Output the (X, Y) coordinate of the center of the cell containing the given text.  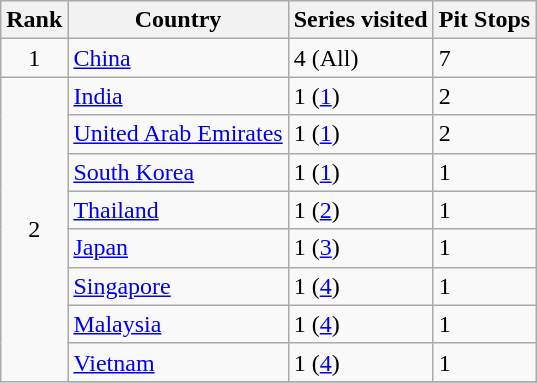
South Korea (178, 172)
Singapore (178, 286)
Thailand (178, 210)
Malaysia (178, 324)
India (178, 96)
Japan (178, 248)
Pit Stops (484, 20)
Country (178, 20)
Rank (34, 20)
1 (2) (360, 210)
China (178, 58)
Series visited (360, 20)
7 (484, 58)
4 (All) (360, 58)
Vietnam (178, 362)
United Arab Emirates (178, 134)
1 (3) (360, 248)
